Return [x, y] of the center of cell containing provided text 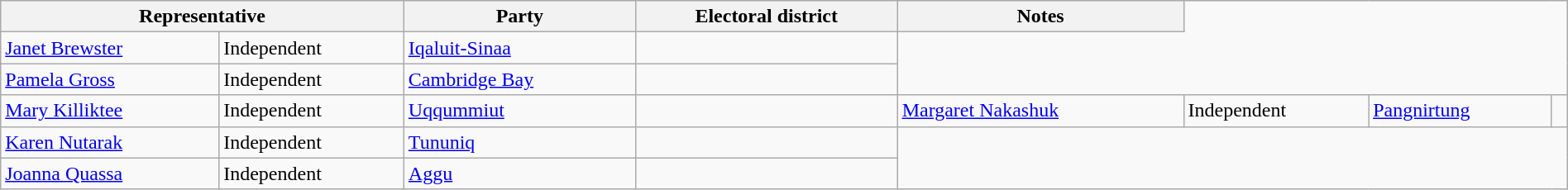
Iqaluit-Sinaa [519, 48]
Pamela Gross [110, 79]
Party [519, 17]
Cambridge Bay [519, 79]
Aggu [519, 173]
Tununiq [519, 142]
Pangnirtung [1460, 111]
Notes [1040, 17]
Janet Brewster [110, 48]
Electoral district [766, 17]
Joanna Quassa [110, 173]
Uqqummiut [519, 111]
Karen Nutarak [110, 142]
Mary Killiktee [110, 111]
Representative [203, 17]
Margaret Nakashuk [1040, 111]
